Locate the cell with the specified text and output its (X, Y) center coordinate. 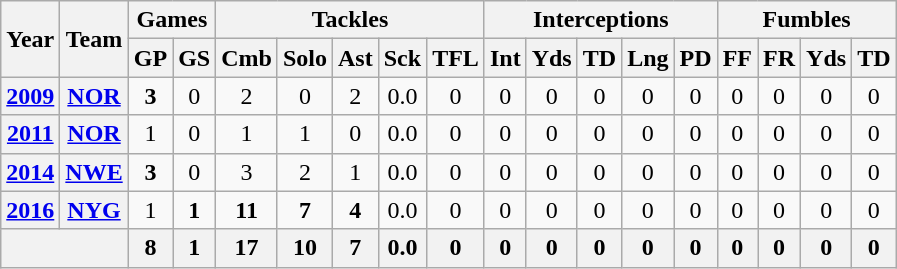
FR (780, 58)
Team (94, 39)
PD (696, 58)
Year (30, 39)
4 (356, 210)
2014 (30, 172)
Lng (648, 58)
Sck (402, 58)
10 (304, 248)
NYG (94, 210)
2016 (30, 210)
Solo (304, 58)
NWE (94, 172)
Ast (356, 58)
GP (150, 58)
Games (172, 20)
GS (194, 58)
11 (247, 210)
Cmb (247, 58)
2009 (30, 96)
17 (247, 248)
Tackles (350, 20)
Interceptions (600, 20)
2011 (30, 134)
8 (150, 248)
FF (737, 58)
TFL (456, 58)
Fumbles (806, 20)
Int (505, 58)
